For the text-containing cell, return its midpoint in [x, y] coordinate format. 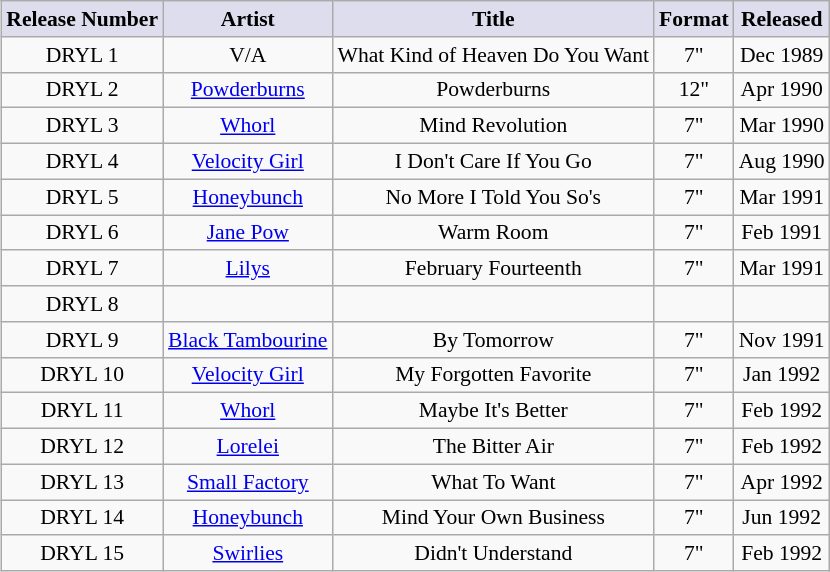
Jane Pow [248, 232]
Swirlies [248, 553]
Maybe It's Better [494, 411]
Black Tambourine [248, 339]
12" [694, 90]
DRYL 5 [82, 197]
Mind Revolution [494, 126]
Nov 1991 [782, 339]
DRYL 3 [82, 126]
Feb 1991 [782, 232]
DRYL 11 [82, 411]
DRYL 10 [82, 375]
My Forgotten Favorite [494, 375]
Title [494, 19]
Small Factory [248, 482]
Mind Your Own Business [494, 518]
Artist [248, 19]
Apr 1990 [782, 90]
What Kind of Heaven Do You Want [494, 54]
No More I Told You So's [494, 197]
DRYL 7 [82, 268]
Mar 1990 [782, 126]
Lilys [248, 268]
By Tomorrow [494, 339]
DRYL 2 [82, 90]
Release Number [82, 19]
Format [694, 19]
Jan 1992 [782, 375]
DRYL 1 [82, 54]
DRYL 12 [82, 446]
DRYL 14 [82, 518]
Aug 1990 [782, 161]
Lorelei [248, 446]
V/A [248, 54]
Didn't Understand [494, 553]
DRYL 8 [82, 304]
DRYL 4 [82, 161]
Warm Room [494, 232]
DRYL 6 [82, 232]
Apr 1992 [782, 482]
The Bitter Air [494, 446]
Dec 1989 [782, 54]
Jun 1992 [782, 518]
What To Want [494, 482]
I Don't Care If You Go [494, 161]
DRYL 15 [82, 553]
Released [782, 19]
February Fourteenth [494, 268]
DRYL 9 [82, 339]
DRYL 13 [82, 482]
